Search for the cell housing the specified text and yield its [x, y] center coordinate. 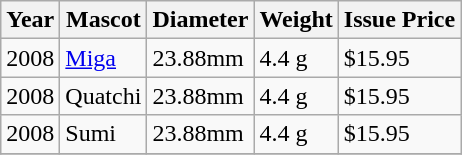
Issue Price [399, 20]
Sumi [104, 134]
Year [30, 20]
Miga [104, 58]
Weight [296, 20]
Quatchi [104, 96]
Diameter [200, 20]
Mascot [104, 20]
